Capture the cell that displays the provided text and extract its (X, Y) central coordinate. 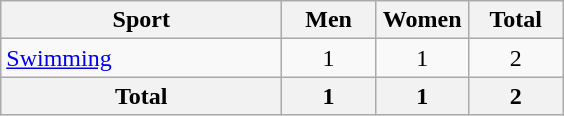
Swimming (142, 58)
Women (422, 20)
Sport (142, 20)
Men (329, 20)
